Extract the (x, y) coordinate from the center of the cell holding the provided text.  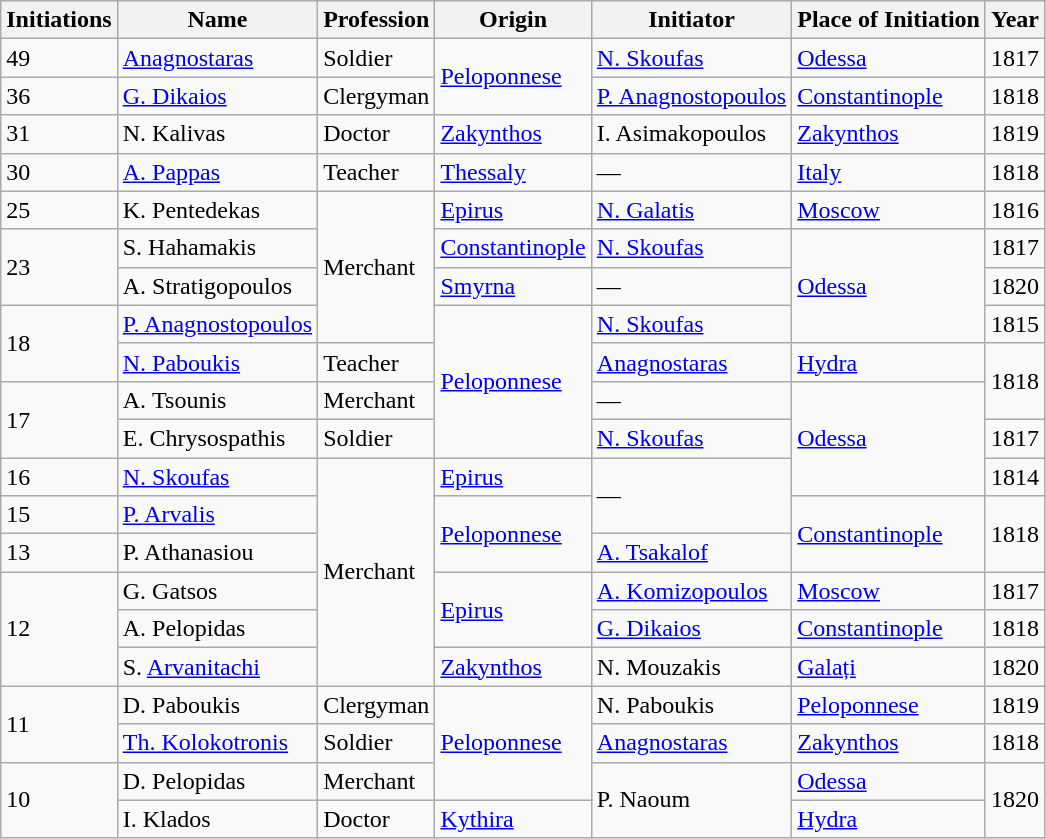
25 (59, 210)
D. Paboukis (217, 705)
Initiations (59, 20)
N. Mouzakis (691, 667)
12 (59, 629)
P. Arvalis (217, 515)
Galați (889, 667)
D. Pelopidas (217, 781)
Name (217, 20)
K. Pentedekas (217, 210)
Ν. Paboukis (691, 705)
A. Stratigopoulos (217, 286)
Smyrna (513, 286)
Origin (513, 20)
17 (59, 419)
A. Tsakalof (691, 553)
P. Athanasiou (217, 553)
16 (59, 477)
Α. Tsounis (217, 400)
S. Hahamakis (217, 248)
1816 (1014, 210)
49 (59, 58)
G. Gatsos (217, 591)
1814 (1014, 477)
10 (59, 800)
Italy (889, 172)
A. Pappas (217, 172)
I. Asimakopoulos (691, 134)
Thessaly (513, 172)
18 (59, 343)
15 (59, 515)
Profession (376, 20)
Place of Initiation (889, 20)
A. Pelopidas (217, 629)
13 (59, 553)
N. Galatis (691, 210)
Th. Kolokotronis (217, 743)
Year (1014, 20)
23 (59, 267)
30 (59, 172)
P. Naoum (691, 800)
Initiator (691, 20)
Α. Komizopoulos (691, 591)
11 (59, 724)
N. Paboukis (217, 362)
N. Kalivas (217, 134)
36 (59, 96)
1815 (1014, 324)
I. Klados (217, 819)
Kythira (513, 819)
Ε. Chrysospathis (217, 438)
31 (59, 134)
S. Arvanitachi (217, 667)
